Determine the [x, y] coordinate at the center of the cell enclosing the given text.  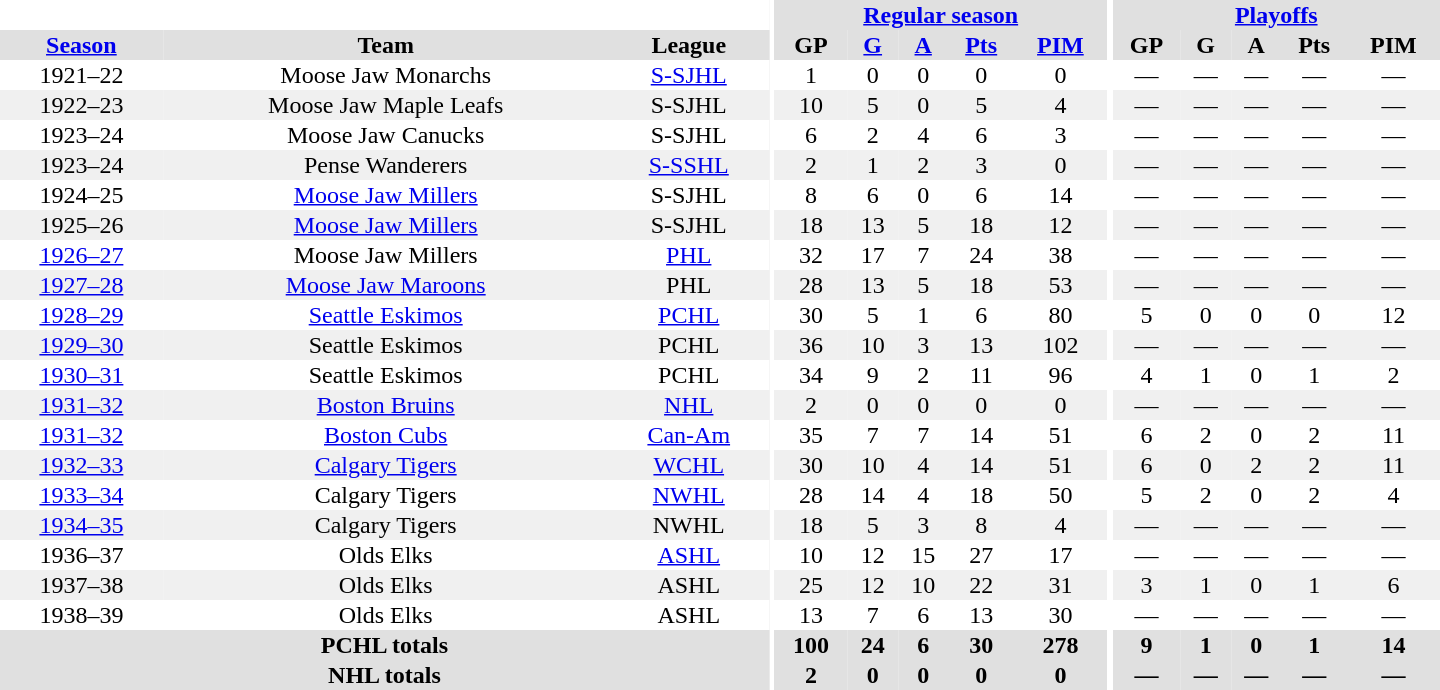
1928–29 [82, 315]
Boston Cubs [386, 435]
1934–35 [82, 525]
NHL totals [384, 675]
22 [980, 585]
27 [980, 555]
Playoffs [1276, 15]
1929–30 [82, 345]
1922–23 [82, 105]
Can-Am [689, 435]
1924–25 [82, 195]
15 [924, 555]
80 [1060, 315]
S-SSHL [689, 165]
31 [1060, 585]
1938–39 [82, 615]
38 [1060, 255]
Moose Jaw Maroons [386, 285]
1925–26 [82, 225]
1930–31 [82, 375]
1933–34 [82, 495]
Pense Wanderers [386, 165]
1937–38 [82, 585]
34 [810, 375]
25 [810, 585]
NHL [689, 405]
1932–33 [82, 465]
96 [1060, 375]
Moose Jaw Maple Leafs [386, 105]
Season [82, 45]
Moose Jaw Canucks [386, 135]
50 [1060, 495]
1921–22 [82, 75]
35 [810, 435]
Moose Jaw Monarchs [386, 75]
1927–28 [82, 285]
36 [810, 345]
Team [386, 45]
102 [1060, 345]
32 [810, 255]
53 [1060, 285]
100 [810, 645]
PCHL totals [384, 645]
League [689, 45]
WCHL [689, 465]
1936–37 [82, 555]
278 [1060, 645]
1926–27 [82, 255]
Boston Bruins [386, 405]
Regular season [940, 15]
